From the cell containing the given text, extract its center point as (X, Y) coordinate. 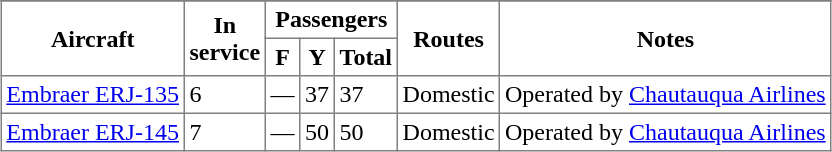
Aircraft (92, 38)
Embraer ERJ-135 (92, 95)
Y (317, 57)
Total (366, 57)
F (282, 57)
Passengers (331, 20)
In service (224, 38)
7 (224, 132)
Notes (666, 38)
Routes (448, 38)
6 (224, 95)
Embraer ERJ-145 (92, 132)
